Scan for the cell matching the given text and deliver its [x, y] coordinate at center. 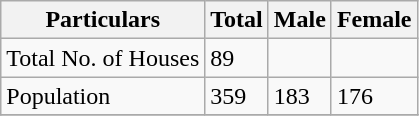
Total No. of Houses [103, 58]
Particulars [103, 20]
Total [237, 20]
176 [374, 96]
Male [300, 20]
359 [237, 96]
Population [103, 96]
Female [374, 20]
89 [237, 58]
183 [300, 96]
